Find where the given text appears and provide that cell's center as (x, y) coordinate. 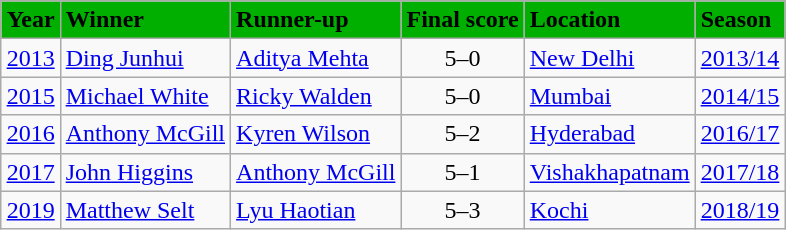
Hyderabad (610, 134)
Year (30, 20)
Kyren Wilson (316, 134)
2013/14 (740, 58)
John Higgins (145, 172)
5–1 (462, 172)
Lyu Haotian (316, 210)
Matthew Selt (145, 210)
Season (740, 20)
2018/19 (740, 210)
Ding Junhui (145, 58)
Vishakhapatnam (610, 172)
Final score (462, 20)
2013 (30, 58)
5–3 (462, 210)
Ricky Walden (316, 96)
Runner-up (316, 20)
2014/15 (740, 96)
Kochi (610, 210)
2016/17 (740, 134)
Michael White (145, 96)
Aditya Mehta (316, 58)
5–2 (462, 134)
2019 (30, 210)
2015 (30, 96)
Winner (145, 20)
New Delhi (610, 58)
Mumbai (610, 96)
2016 (30, 134)
2017 (30, 172)
2017/18 (740, 172)
Location (610, 20)
